Find where the given text appears and provide that cell's center as (x, y) coordinate. 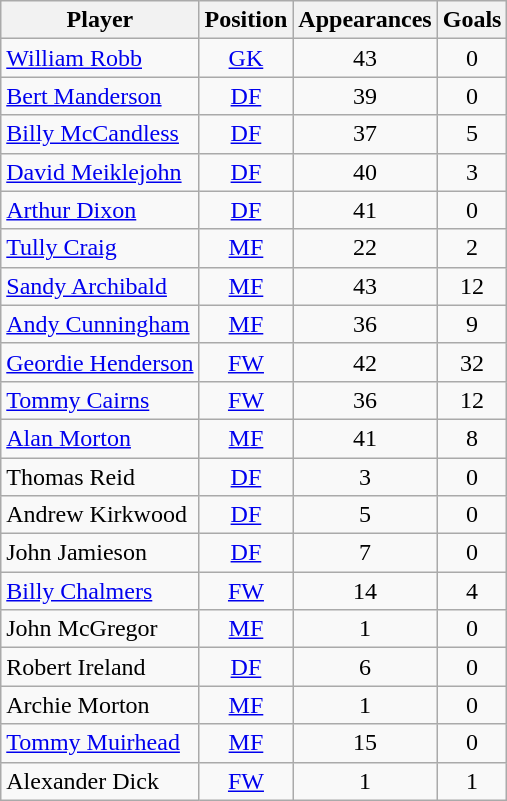
Bert Manderson (100, 96)
Position (246, 20)
Appearances (365, 20)
Billy Chalmers (100, 591)
39 (365, 96)
Alexander Dick (100, 781)
Andy Cunningham (100, 324)
Thomas Reid (100, 477)
37 (365, 134)
Tommy Cairns (100, 400)
Billy McCandless (100, 134)
7 (365, 553)
Arthur Dixon (100, 210)
32 (472, 362)
4 (472, 591)
42 (365, 362)
GK (246, 58)
Alan Morton (100, 438)
40 (365, 172)
22 (365, 248)
Goals (472, 20)
John McGregor (100, 629)
14 (365, 591)
8 (472, 438)
Tully Craig (100, 248)
Robert Ireland (100, 667)
Archie Morton (100, 705)
Sandy Archibald (100, 286)
15 (365, 743)
William Robb (100, 58)
Player (100, 20)
John Jamieson (100, 553)
David Meiklejohn (100, 172)
Tommy Muirhead (100, 743)
6 (365, 667)
Geordie Henderson (100, 362)
9 (472, 324)
2 (472, 248)
Andrew Kirkwood (100, 515)
